Detect which cell encompasses the target text, then output its [X, Y] center coordinate. 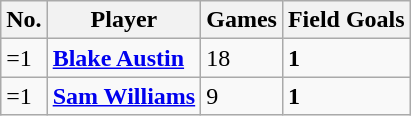
No. [24, 20]
Blake Austin [124, 58]
Field Goals [346, 20]
Player [124, 20]
Sam Williams [124, 96]
18 [242, 58]
9 [242, 96]
Games [242, 20]
